Scan for the cell matching the given text and deliver its (X, Y) coordinate at center. 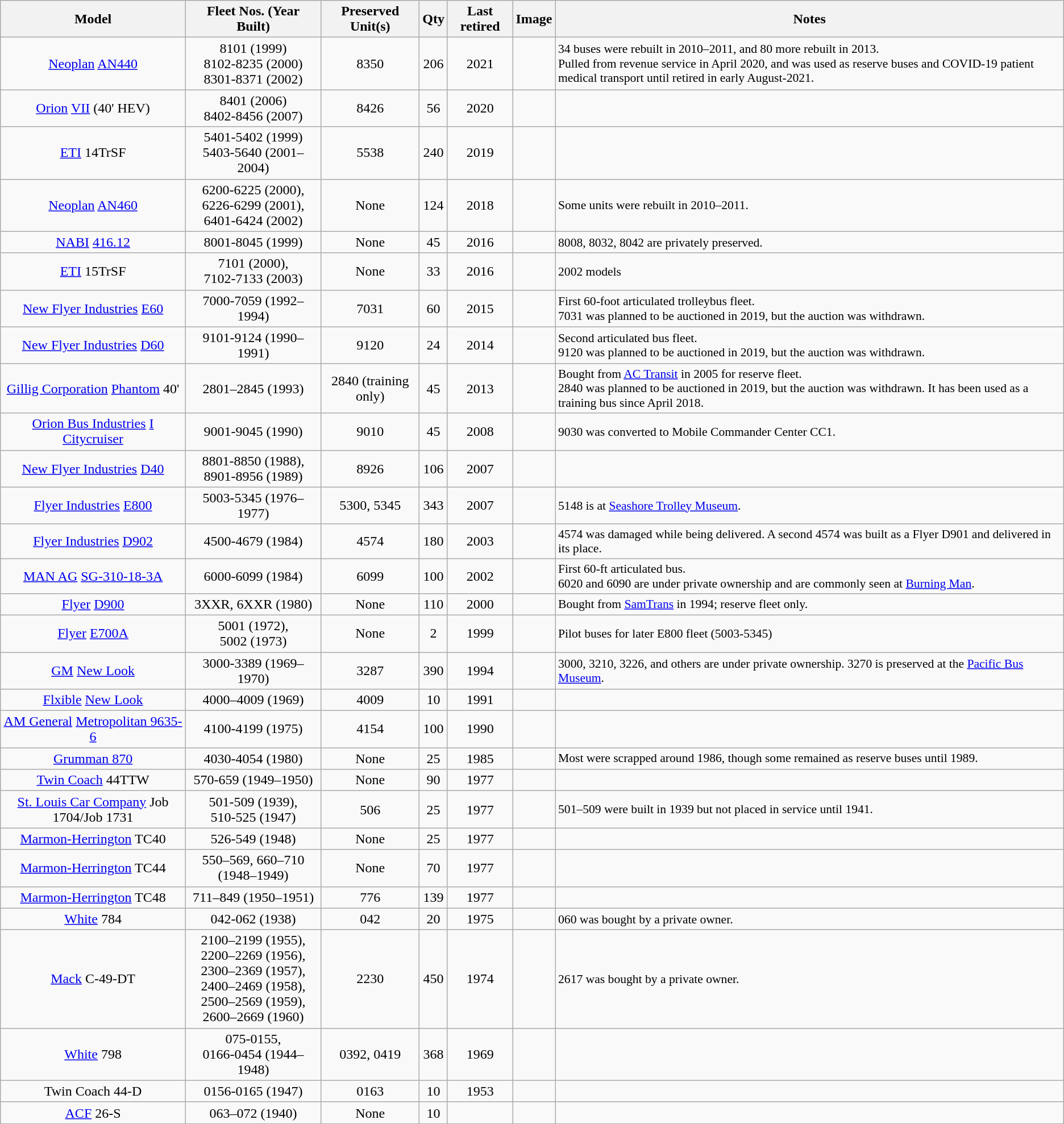
1969 (480, 1054)
2002 models (809, 272)
776 (371, 897)
450 (434, 979)
90 (434, 780)
20 (434, 919)
5538 (371, 153)
3XXR, 6XXR (1980) (253, 604)
Image (534, 19)
Fleet Nos. (Year Built) (253, 19)
33 (434, 272)
2000 (480, 604)
1985 (480, 759)
4500-4679 (1984) (253, 541)
Notes (809, 19)
4100-4199 (1975) (253, 730)
4574 (371, 541)
First 60-foot articulated trolleybus fleet.7031 was planned to be auctioned in 2019, but the auction was withdrawn. (809, 308)
8426 (371, 108)
56 (434, 108)
5148 is at Seashore Trolley Museum. (809, 506)
1990 (480, 730)
110 (434, 604)
Mack C-49-DT (93, 979)
Flyer E700A (93, 633)
Orion VII (40' HEV) (93, 108)
Orion Bus Industries I Citycruiser (93, 432)
2617 was bought by a private owner. (809, 979)
6200-6225 (2000),6226-6299 (2001),6401-6424 (2002) (253, 205)
2014 (480, 345)
526-549 (1948) (253, 839)
8001-8045 (1999) (253, 242)
White 798 (93, 1054)
368 (434, 1054)
GM New Look (93, 671)
240 (434, 153)
Neoplan AN460 (93, 205)
Some units were rebuilt in 2010–2011. (809, 205)
8926 (371, 468)
1991 (480, 700)
1974 (480, 979)
Twin Coach 44TTW (93, 780)
Marmon-Herrington TC44 (93, 868)
Neoplan AN440 (93, 64)
2003 (480, 541)
White 784 (93, 919)
206 (434, 64)
New Flyer Industries D60 (93, 345)
390 (434, 671)
0163 (371, 1091)
Last retired (480, 19)
2002 (480, 576)
4574 was damaged while being delivered. A second 4574 was built as a Flyer D901 and delivered in its place. (809, 541)
Model (93, 19)
7031 (371, 308)
1999 (480, 633)
2013 (480, 389)
Marmon-Herrington TC40 (93, 839)
60 (434, 308)
501–509 were built in 1939 but not placed in service until 1941. (809, 809)
711–849 (1950–1951) (253, 897)
NABI 416.12 (93, 242)
180 (434, 541)
4009 (371, 700)
New Flyer Industries D40 (93, 468)
2015 (480, 308)
Most were scrapped around 1986, though some remained as reserve buses until 1989. (809, 759)
24 (434, 345)
8801-8850 (1988),8901-8956 (1989) (253, 468)
2019 (480, 153)
9010 (371, 432)
2230 (371, 979)
0392, 0419 (371, 1054)
5001 (1972),5002 (1973) (253, 633)
3287 (371, 671)
4030-4054 (1980) (253, 759)
9001-9045 (1990) (253, 432)
ACF 26-S (93, 1113)
Flxible New Look (93, 700)
550–569, 660–710 (1948–1949) (253, 868)
0156-0165 (1947) (253, 1091)
1953 (480, 1091)
9120 (371, 345)
8401 (2006)8402-8456 (2007) (253, 108)
4000–4009 (1969) (253, 700)
Preserved Unit(s) (371, 19)
Pilot buses for later E800 fleet (5003-5345) (809, 633)
70 (434, 868)
AM General Metropolitan 9635-6 (93, 730)
Flyer Industries E800 (93, 506)
6000-6099 (1984) (253, 576)
7000-7059 (1992–1994) (253, 308)
2801–2845 (1993) (253, 389)
9101-9124 (1990–1991) (253, 345)
343 (434, 506)
Flyer Industries D902 (93, 541)
106 (434, 468)
2100–2199 (1955),2200–2269 (1956),2300–2369 (1957),2400–2469 (1958),2500–2569 (1959),2600–2669 (1960) (253, 979)
6099 (371, 576)
042-062 (1938) (253, 919)
2020 (480, 108)
8350 (371, 64)
7101 (2000),7102-7133 (2003) (253, 272)
ETI 15TrSF (93, 272)
Qty (434, 19)
2021 (480, 64)
Second articulated bus fleet.9120 was planned to be auctioned in 2019, but the auction was withdrawn. (809, 345)
5300, 5345 (371, 506)
Grumman 870 (93, 759)
075-0155,0166-0454 (1944–1948) (253, 1054)
MAN AG SG-310-18-3A (93, 576)
New Flyer Industries E60 (93, 308)
8008, 8032, 8042 are privately preserved. (809, 242)
042 (371, 919)
1975 (480, 919)
5401-5402 (1999)5403-5640 (2001–2004) (253, 153)
3000, 3210, 3226, and others are under private ownership. 3270 is preserved at the Pacific Bus Museum. (809, 671)
124 (434, 205)
Marmon-Herrington TC48 (93, 897)
5003-5345 (1976–1977) (253, 506)
139 (434, 897)
570-659 (1949–1950) (253, 780)
2 (434, 633)
Flyer D900 (93, 604)
Bought from SamTrans in 1994; reserve fleet only. (809, 604)
1994 (480, 671)
9030 was converted to Mobile Commander Center CC1. (809, 432)
2840 (training only) (371, 389)
Twin Coach 44-D (93, 1091)
8101 (1999)8102-8235 (2000)8301-8371 (2002) (253, 64)
3000-3389 (1969–1970) (253, 671)
First 60-ft articulated bus.6020 and 6090 are under private ownership and are commonly seen at Burning Man. (809, 576)
2018 (480, 205)
St. Louis Car Company Job 1704/Job 1731 (93, 809)
2008 (480, 432)
ETI 14TrSF (93, 153)
060 was bought by a private owner. (809, 919)
063–072 (1940) (253, 1113)
Gillig Corporation Phantom 40' (93, 389)
501-509 (1939),510-525 (1947) (253, 809)
4154 (371, 730)
506 (371, 809)
